Scan for the cell matching the given text and deliver its (X, Y) coordinate at center. 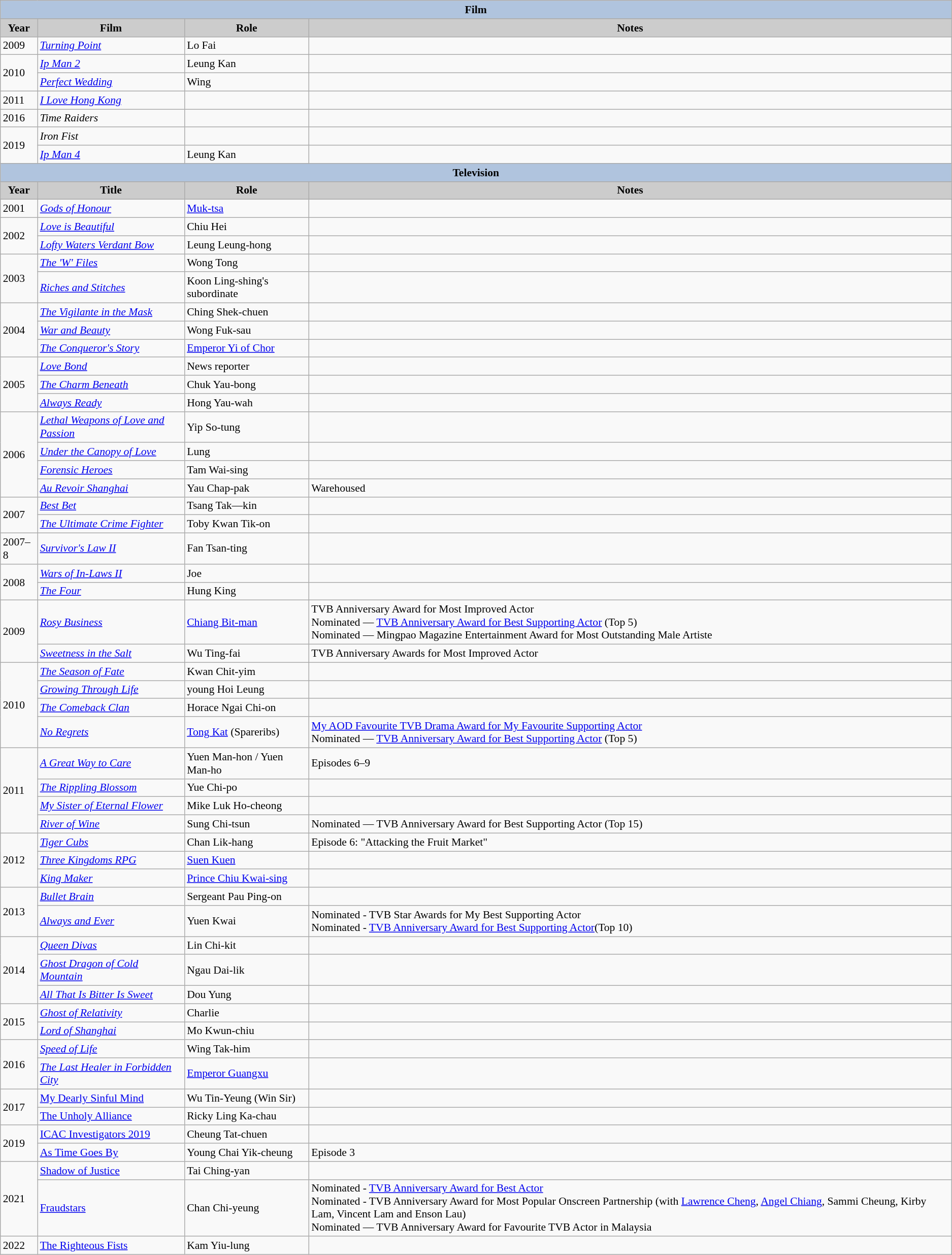
Au Revoir Shanghai (111, 488)
2022 (19, 1246)
2001 (19, 209)
Warehoused (630, 488)
Cheung Tat-chuen (247, 1135)
Sung Chi-tsun (247, 824)
Wars of In-Laws II (111, 573)
Lord of Shanghai (111, 1031)
Episodes 6–9 (630, 763)
Muk-tsa (247, 209)
Shadow of Justice (111, 1171)
Gods of Honour (111, 209)
My Sister of Eternal Flower (111, 806)
Wu Ting-fai (247, 654)
Turning Point (111, 46)
2014 (19, 970)
A Great Way to Care (111, 763)
News reporter (247, 367)
Yuen Man-hon / Yuen Man-ho (247, 763)
The Conqueror's Story (111, 348)
As Time Goes By (111, 1152)
Tai Ching-yan (247, 1171)
2003 (19, 278)
The Four (111, 591)
My Dearly Sinful Mind (111, 1098)
Bullet Brain (111, 896)
Charlie (247, 1013)
All That Is Bitter Is Sweet (111, 995)
2002 (19, 236)
The Righteous Fists (111, 1246)
Wong Tong (247, 263)
Love is Beautiful (111, 227)
Episode 6: "Attacking the Fruit Market" (630, 842)
Young Chai Yik-cheung (247, 1152)
The Season of Fate (111, 671)
Perfect Wedding (111, 82)
Prince Chiu Kwai-sing (247, 879)
2007–8 (19, 549)
2015 (19, 1022)
War and Beauty (111, 330)
young Hoi Leung (247, 690)
Lin Chi-kit (247, 946)
Emperor Yi of Chor (247, 348)
Queen Divas (111, 946)
Always Ready (111, 403)
2004 (19, 330)
Ip Man 4 (111, 154)
Joe (247, 573)
Chan Chi-yeung (247, 1208)
Rosy Business (111, 623)
Ghost Dragon of Cold Mountain (111, 970)
Tsang Tak—kin (247, 506)
The Rippling Blossom (111, 788)
Wong Fuk-sau (247, 330)
No Regrets (111, 732)
Wing (247, 82)
Yau Chap-pak (247, 488)
Lung (247, 452)
2007 (19, 515)
Yuen Kwai (247, 921)
King Maker (111, 879)
Yue Chi-po (247, 788)
2008 (19, 582)
The Charm Beneath (111, 384)
Love Bond (111, 367)
Yip So-tung (247, 427)
Lo Fai (247, 46)
Chiu Hei (247, 227)
Chuk Yau-bong (247, 384)
Chan Lik-hang (247, 842)
Title (111, 190)
Mo Kwun-chiu (247, 1031)
2021 (19, 1199)
Ip Man 2 (111, 64)
Speed of Life (111, 1049)
Kwan Chit-yim (247, 671)
Under the Canopy of Love (111, 452)
2005 (19, 385)
Kam Yiu-lung (247, 1246)
The Ultimate Crime Fighter (111, 524)
The Last Healer in Forbidden City (111, 1074)
Fraudstars (111, 1208)
2013 (19, 912)
Mike Luk Ho-cheong (247, 806)
The Comeback Clan (111, 708)
Forensic Heroes (111, 470)
My AOD Favourite TVB Drama Award for My Favourite Supporting ActorNominated — TVB Anniversary Award for Best Supporting Actor (Top 5) (630, 732)
Survivor's Law II (111, 549)
Leung Leung-hong (247, 245)
2012 (19, 860)
Wing Tak-him (247, 1049)
Koon Ling-shing's subordinate (247, 287)
2017 (19, 1107)
Sergeant Pau Ping-on (247, 896)
Time Raiders (111, 118)
Best Bet (111, 506)
Lethal Weapons of Love and Passion (111, 427)
Lofty Waters Verdant Bow (111, 245)
ICAC Investigators 2019 (111, 1135)
Horace Ngai Chi-on (247, 708)
Hung King (247, 591)
Nominated - TVB Star Awards for My Best Supporting ActorNominated - TVB Anniversary Award for Best Supporting Actor(Top 10) (630, 921)
Riches and Stitches (111, 287)
The Vigilante in the Mask (111, 312)
Always and Ever (111, 921)
Tam Wai-sing (247, 470)
Hong Yau-wah (247, 403)
Ricky Ling Ka-chau (247, 1116)
Growing Through Life (111, 690)
Sweetness in the Salt (111, 654)
Fan Tsan-ting (247, 549)
Tong Kat (Spareribs) (247, 732)
Three Kingdoms RPG (111, 860)
Toby Kwan Tik-on (247, 524)
I Love Hong Kong (111, 100)
River of Wine (111, 824)
Episode 3 (630, 1152)
2006 (19, 454)
Television (476, 173)
TVB Anniversary Awards for Most Improved Actor (630, 654)
Ching Shek-chuen (247, 312)
Wu Tin-Yeung (Win Sir) (247, 1098)
The Unholy Alliance (111, 1116)
Dou Yung (247, 995)
Tiger Cubs (111, 842)
Nominated — TVB Anniversary Award for Best Supporting Actor (Top 15) (630, 824)
Ghost of Relativity (111, 1013)
Chiang Bit-man (247, 623)
Ngau Dai-lik (247, 970)
Suen Kuen (247, 860)
The 'W' Files (111, 263)
Iron Fist (111, 137)
Emperor Guangxu (247, 1074)
